Detect which cell encompasses the target text, then output its [X, Y] center coordinate. 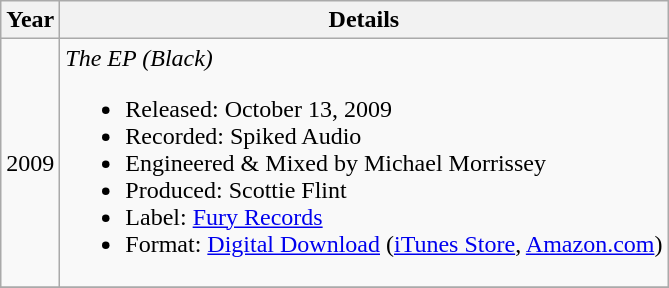
2009 [30, 163]
Details [364, 20]
Year [30, 20]
